Find where the given text appears and provide that cell's center as (x, y) coordinate. 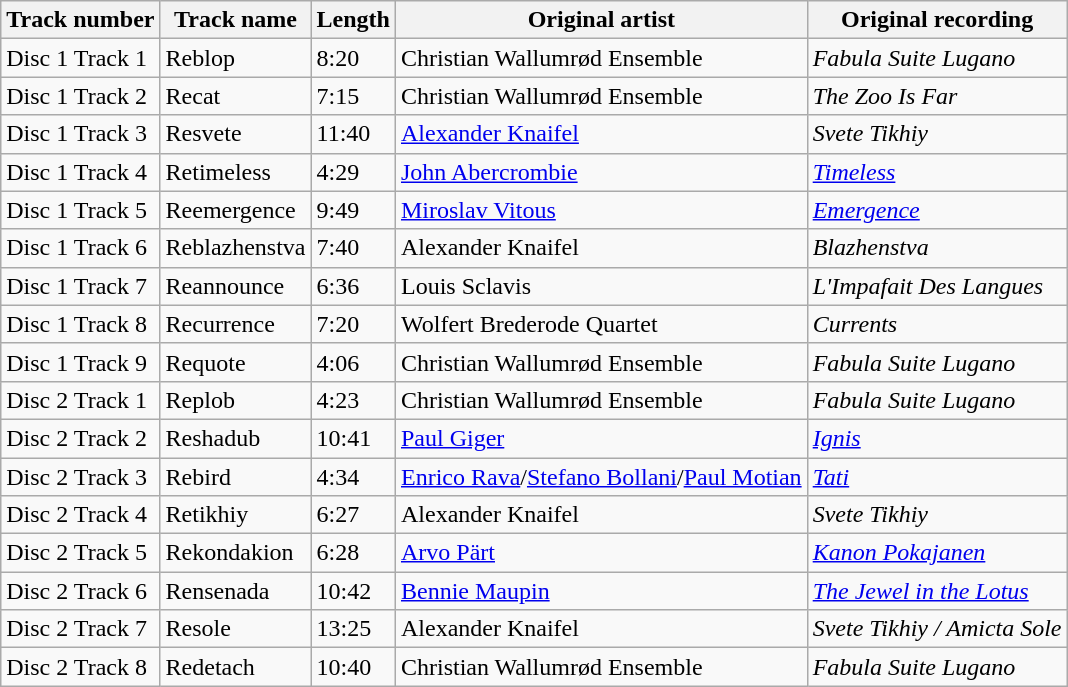
7:15 (353, 96)
Enrico Rava/Stefano Bollani/Paul Motian (601, 477)
Reshadub (236, 438)
Arvo Pärt (601, 553)
Disc 2 Track 3 (80, 477)
Reannounce (236, 286)
Emergence (937, 210)
Disc 1 Track 8 (80, 324)
Louis Sclavis (601, 286)
Original recording (937, 20)
10:40 (353, 667)
Disc 1 Track 9 (80, 362)
7:40 (353, 248)
Replob (236, 400)
Retikhiy (236, 515)
Blazhenstva (937, 248)
Disc 2 Track 8 (80, 667)
Disc 2 Track 6 (80, 591)
6:27 (353, 515)
Disc 2 Track 2 (80, 438)
Tati (937, 477)
Paul Giger (601, 438)
9:49 (353, 210)
Reblazhenstva (236, 248)
Disc 2 Track 7 (80, 629)
Rensenada (236, 591)
Disc 2 Track 1 (80, 400)
Currents (937, 324)
11:40 (353, 134)
4:06 (353, 362)
Recat (236, 96)
Disc 1 Track 6 (80, 248)
Disc 2 Track 4 (80, 515)
Disc 1 Track 4 (80, 172)
Disc 1 Track 2 (80, 96)
4:23 (353, 400)
Recurrence (236, 324)
4:34 (353, 477)
10:42 (353, 591)
Disc 1 Track 1 (80, 58)
Resvete (236, 134)
6:28 (353, 553)
Original artist (601, 20)
Timeless (937, 172)
13:25 (353, 629)
Retimeless (236, 172)
Rekondakion (236, 553)
Kanon Pokajanen (937, 553)
Disc 1 Track 3 (80, 134)
Track number (80, 20)
8:20 (353, 58)
Requote (236, 362)
Reemergence (236, 210)
Wolfert Brederode Quartet (601, 324)
Svete Tikhiy / Amicta Sole (937, 629)
Rebird (236, 477)
Resole (236, 629)
Disc 1 Track 7 (80, 286)
Ignis (937, 438)
Miroslav Vitous (601, 210)
L'Impafait Des Langues (937, 286)
7:20 (353, 324)
4:29 (353, 172)
The Jewel in the Lotus (937, 591)
Disc 1 Track 5 (80, 210)
Reblop (236, 58)
Bennie Maupin (601, 591)
Disc 2 Track 5 (80, 553)
Redetach (236, 667)
Length (353, 20)
10:41 (353, 438)
Track name (236, 20)
The Zoo Is Far (937, 96)
6:36 (353, 286)
John Abercrombie (601, 172)
